Return the [x, y] coordinate for the center point of the cell that contains the specified text.  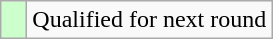
Qualified for next round [150, 20]
